Identify which cell holds the provided text, then report its (x, y) central coordinate. 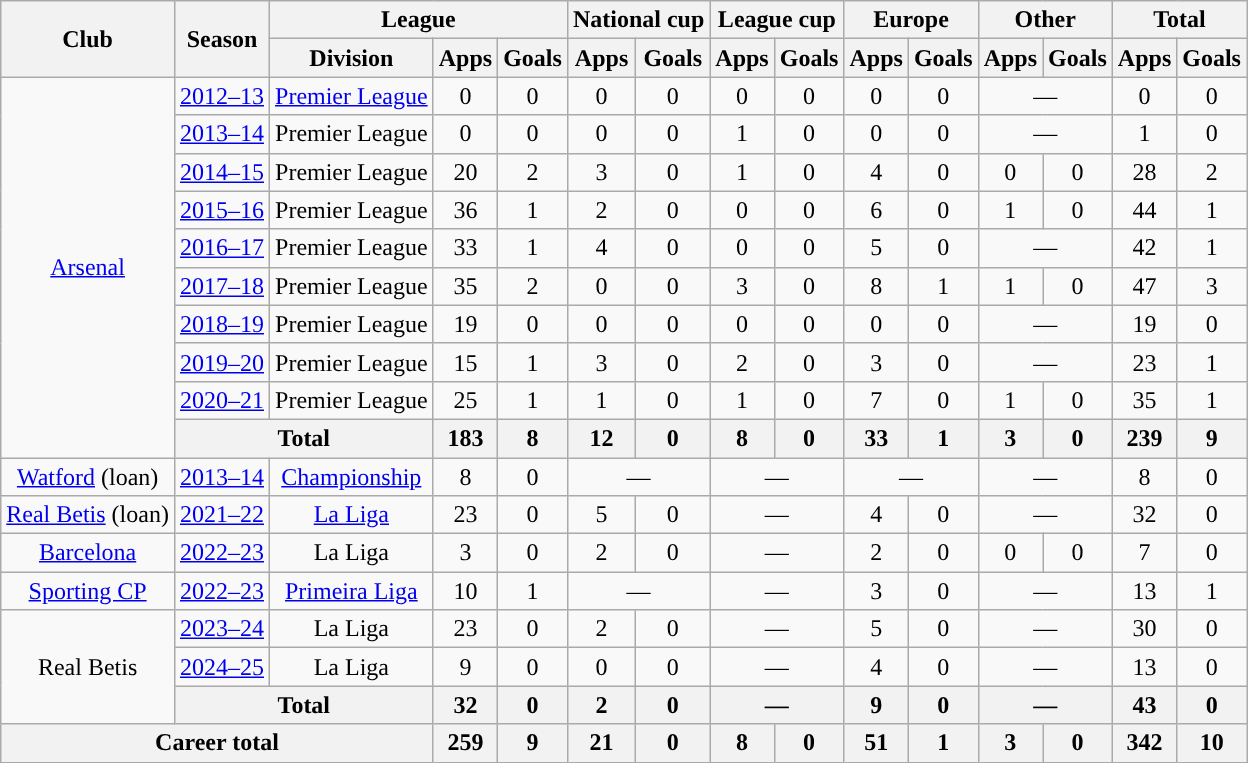
2014–15 (222, 172)
Other (1045, 20)
Barcelona (88, 553)
Arsenal (88, 268)
Real Betis (88, 667)
342 (1144, 743)
20 (465, 172)
Division (352, 58)
6 (876, 210)
2012–13 (222, 96)
28 (1144, 172)
51 (876, 743)
2021–22 (222, 515)
Primeira Liga (352, 591)
21 (601, 743)
Watford (loan) (88, 477)
League (419, 20)
12 (601, 438)
43 (1144, 705)
2018–19 (222, 324)
Championship (352, 477)
Sporting CP (88, 591)
2015–16 (222, 210)
15 (465, 362)
239 (1144, 438)
National cup (638, 20)
36 (465, 210)
Club (88, 39)
183 (465, 438)
2017–18 (222, 286)
2019–20 (222, 362)
47 (1144, 286)
2023–24 (222, 629)
25 (465, 400)
30 (1144, 629)
Career total (217, 743)
2020–21 (222, 400)
Europe (911, 20)
2024–25 (222, 667)
League cup (777, 20)
Season (222, 39)
42 (1144, 248)
2016–17 (222, 248)
259 (465, 743)
44 (1144, 210)
Real Betis (loan) (88, 515)
